Provide the (x, y) coordinate of the cell's center where the given text is located.  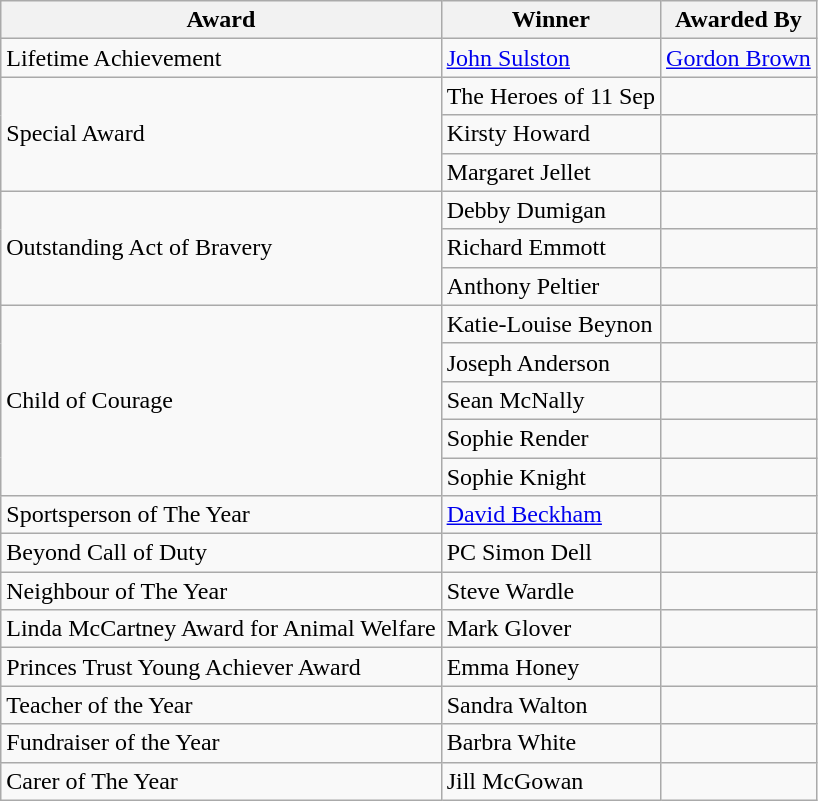
Linda McCartney Award for Animal Welfare (221, 629)
Katie-Louise Beynon (550, 324)
Neighbour of The Year (221, 591)
Barbra White (550, 743)
John Sulston (550, 58)
Sean McNally (550, 400)
Kirsty Howard (550, 134)
Carer of The Year (221, 781)
Emma Honey (550, 667)
Fundraiser of the Year (221, 743)
Teacher of the Year (221, 705)
Steve Wardle (550, 591)
Beyond Call of Duty (221, 553)
Debby Dumigan (550, 210)
Gordon Brown (739, 58)
Awarded By (739, 20)
Award (221, 20)
Sophie Knight (550, 477)
Richard Emmott (550, 248)
Lifetime Achievement (221, 58)
Jill McGowan (550, 781)
Margaret Jellet (550, 172)
The Heroes of 11 Sep (550, 96)
Special Award (221, 134)
Child of Courage (221, 400)
David Beckham (550, 515)
Joseph Anderson (550, 362)
Anthony Peltier (550, 286)
PC Simon Dell (550, 553)
Outstanding Act of Bravery (221, 248)
Sportsperson of The Year (221, 515)
Sophie Render (550, 438)
Mark Glover (550, 629)
Sandra Walton (550, 705)
Winner (550, 20)
Princes Trust Young Achiever Award (221, 667)
